Provide the (x, y) coordinate of the cell's center where the given text is located.  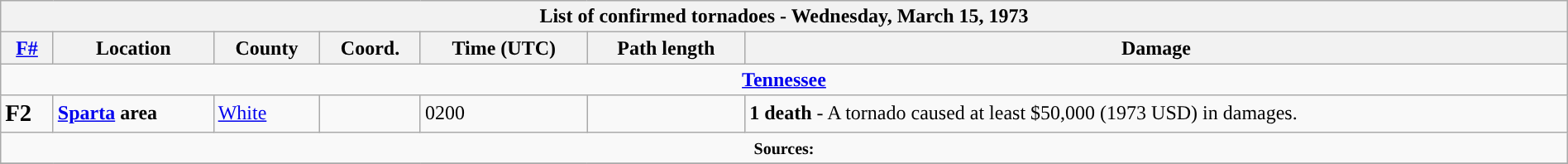
Location (133, 48)
Sparta area (133, 113)
1 death - A tornado caused at least $50,000 (1973 USD) in damages. (1156, 113)
Sources: (784, 147)
Coord. (370, 48)
White (266, 113)
Damage (1156, 48)
List of confirmed tornadoes - Wednesday, March 15, 1973 (784, 17)
F2 (27, 113)
County (266, 48)
F# (27, 48)
0200 (504, 113)
Path length (667, 48)
Time (UTC) (504, 48)
Tennessee (784, 80)
